Scan for the cell matching the given text and deliver its [x, y] coordinate at center. 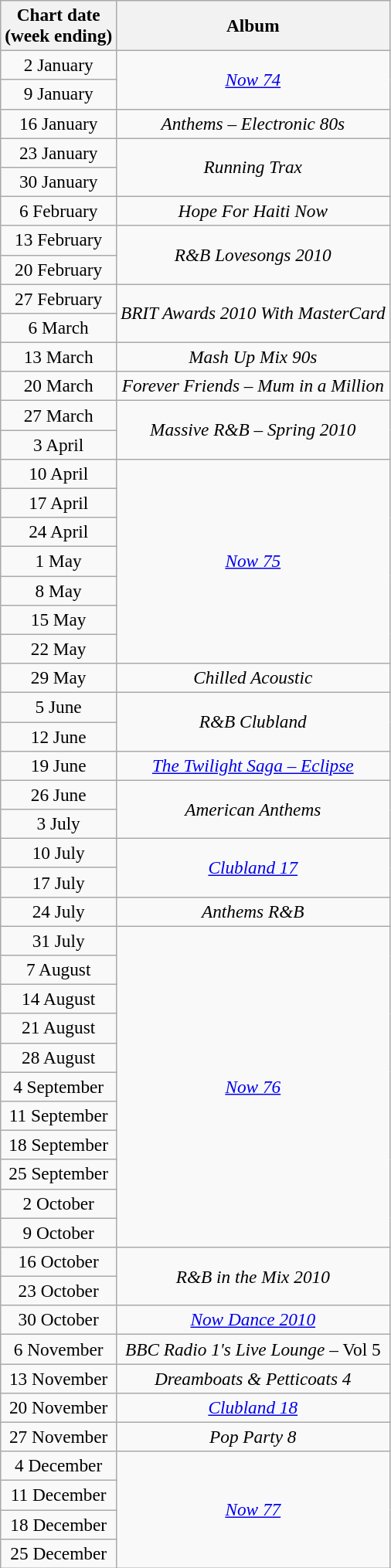
18 December [59, 1524]
19 June [59, 765]
27 November [59, 1437]
Now 76 [253, 1086]
Pop Party 8 [253, 1437]
The Twilight Saga – Eclipse [253, 765]
Now Dance 2010 [253, 1320]
21 August [59, 1028]
2 October [59, 1203]
6 November [59, 1349]
Anthems R&B [253, 911]
28 August [59, 1057]
11 September [59, 1115]
3 July [59, 823]
Now 74 [253, 80]
Anthems – Electronic 80s [253, 124]
24 July [59, 911]
31 July [59, 940]
Massive R&B – Spring 2010 [253, 429]
Chart date(week ending) [59, 25]
BRIT Awards 2010 With MasterCard [253, 313]
17 July [59, 882]
20 November [59, 1407]
6 February [59, 211]
4 September [59, 1086]
BBC Radio 1's Live Lounge – Vol 5 [253, 1349]
9 October [59, 1232]
25 September [59, 1174]
R&B Lovesongs 2010 [253, 255]
4 December [59, 1466]
26 June [59, 795]
25 December [59, 1553]
Chilled Acoustic [253, 677]
Album [253, 25]
2 January [59, 65]
11 December [59, 1495]
Clubland 18 [253, 1407]
Now 75 [253, 561]
23 January [59, 152]
16 January [59, 124]
18 September [59, 1145]
10 July [59, 853]
20 February [59, 270]
Dreamboats & Petticoats 4 [253, 1378]
15 May [59, 619]
29 May [59, 677]
22 May [59, 649]
23 October [59, 1291]
12 June [59, 736]
30 October [59, 1320]
14 August [59, 999]
13 February [59, 240]
7 August [59, 969]
Forever Friends – Mum in a Million [253, 386]
10 April [59, 473]
3 April [59, 444]
Hope For Haiti Now [253, 211]
American Anthems [253, 809]
6 March [59, 328]
9 January [59, 94]
27 February [59, 298]
Running Trax [253, 167]
R&B Clubland [253, 721]
13 March [59, 357]
5 June [59, 707]
13 November [59, 1378]
24 April [59, 532]
8 May [59, 590]
20 March [59, 386]
Clubland 17 [253, 867]
Mash Up Mix 90s [253, 357]
Now 77 [253, 1509]
R&B in the Mix 2010 [253, 1276]
16 October [59, 1261]
30 January [59, 182]
1 May [59, 561]
27 March [59, 415]
17 April [59, 503]
